Provide the [x, y] coordinate of the cell's center where the given text is located.  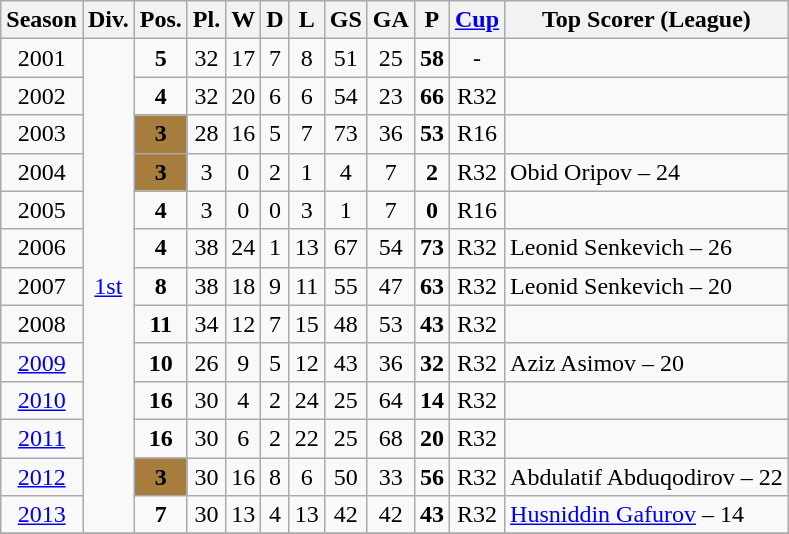
2005 [42, 210]
W [244, 20]
2004 [42, 172]
68 [390, 438]
10 [160, 362]
Husniddin Gafurov – 14 [647, 515]
2012 [42, 477]
56 [432, 477]
2003 [42, 134]
17 [244, 58]
2008 [42, 324]
Abdulatif Abduqodirov – 22 [647, 477]
2002 [42, 96]
2011 [42, 438]
34 [206, 324]
28 [206, 134]
Pos. [160, 20]
2013 [42, 515]
- [476, 58]
Season [42, 20]
15 [306, 324]
47 [390, 286]
55 [346, 286]
63 [432, 286]
2010 [42, 400]
2001 [42, 58]
2006 [42, 248]
66 [432, 96]
14 [432, 400]
Obid Oripov – 24 [647, 172]
Cup [476, 20]
51 [346, 58]
Leonid Senkevich – 20 [647, 286]
26 [206, 362]
Leonid Senkevich – 26 [647, 248]
Pl. [206, 20]
1st [108, 286]
48 [346, 324]
64 [390, 400]
22 [306, 438]
GS [346, 20]
58 [432, 58]
L [306, 20]
23 [390, 96]
33 [390, 477]
Aziz Asimov – 20 [647, 362]
2007 [42, 286]
67 [346, 248]
Div. [108, 20]
Top Scorer (League) [647, 20]
18 [244, 286]
GA [390, 20]
2009 [42, 362]
P [432, 20]
50 [346, 477]
D [275, 20]
